Find where the given text appears and provide that cell's center as [x, y] coordinate. 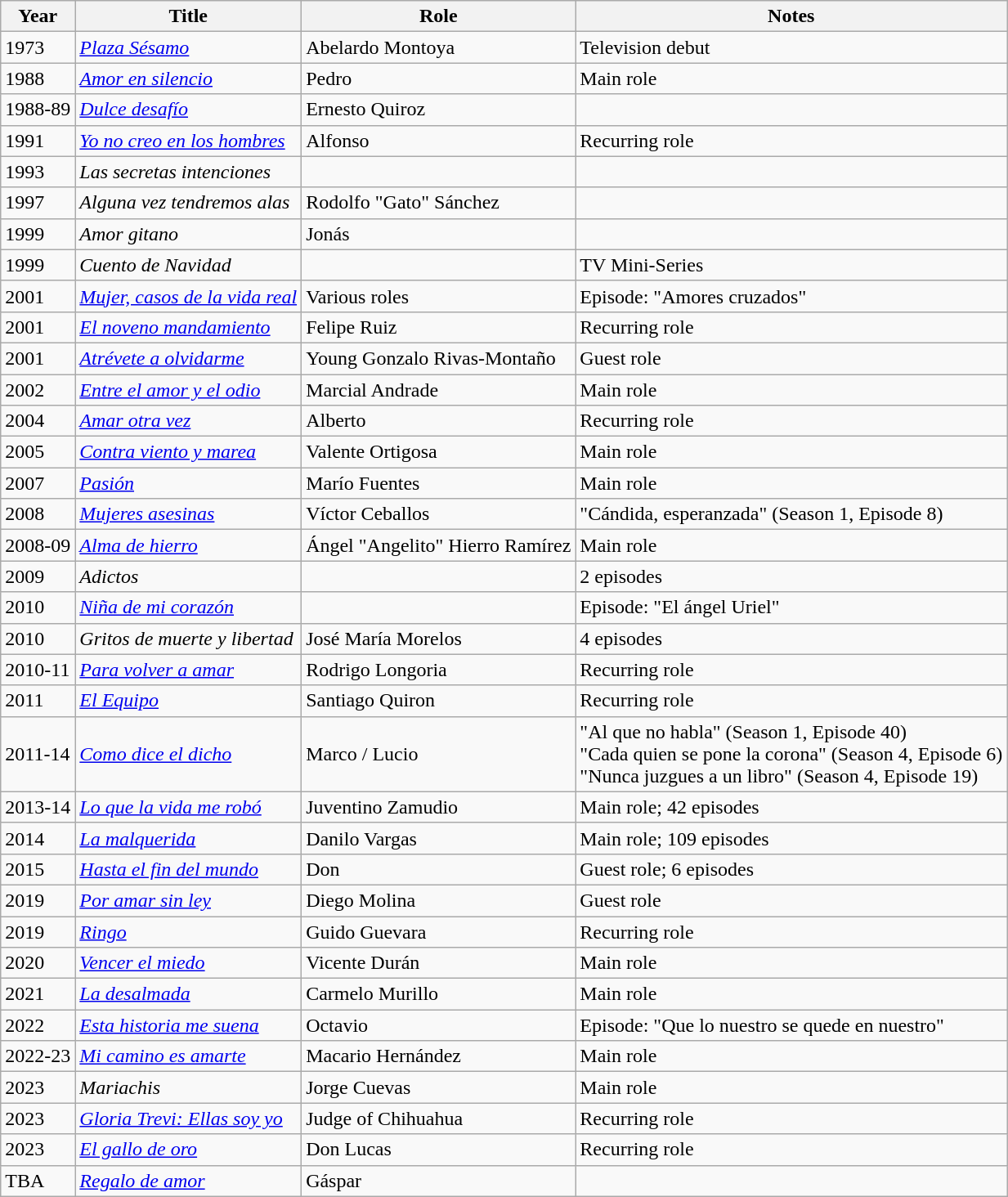
Ángel "Angelito" Hierro Ramírez [438, 545]
2011-14 [38, 754]
2008-09 [38, 545]
Abelardo Montoya [438, 47]
La desalmada [188, 994]
Pedro [438, 78]
Young Gonzalo Rivas-Montaño [438, 358]
Ernesto Quiroz [438, 110]
4 episodes [791, 639]
El gallo de oro [188, 1150]
Carmelo Murillo [438, 994]
Marcial Andrade [438, 390]
Title [188, 16]
TV Mini-Series [791, 265]
Las secretas intenciones [188, 172]
Marío Fuentes [438, 483]
Don Lucas [438, 1150]
Main role; 42 episodes [791, 807]
Alguna vez tendremos alas [188, 203]
Various roles [438, 296]
Mi camino es amarte [188, 1056]
Television debut [791, 47]
2005 [38, 452]
Alma de hierro [188, 545]
Gloria Trevi: Ellas soy yo [188, 1119]
2008 [38, 514]
Como dice el dicho [188, 754]
Mariachis [188, 1087]
2 episodes [791, 576]
Octavio [438, 1025]
Yo no creo en los hombres [188, 141]
2011 [38, 701]
Mujeres asesinas [188, 514]
2014 [38, 838]
Gritos de muerte y libertad [188, 639]
Amar otra vez [188, 421]
El noveno mandamiento [188, 327]
Marco / Lucio [438, 754]
Por amar sin ley [188, 900]
1993 [38, 172]
1997 [38, 203]
Jorge Cuevas [438, 1087]
Hasta el fin del mundo [188, 869]
Víctor Ceballos [438, 514]
Contra viento y marea [188, 452]
"Cándida, esperanzada" (Season 1, Episode 8) [791, 514]
2020 [38, 963]
"Al que no habla" (Season 1, Episode 40)"Cada quien se pone la corona" (Season 4, Episode 6)"Nunca juzgues a un libro" (Season 4, Episode 19) [791, 754]
Guido Guevara [438, 931]
2022 [38, 1025]
1988-89 [38, 110]
Esta historia me suena [188, 1025]
Mujer, casos de la vida real [188, 296]
Alberto [438, 421]
Amor gitano [188, 234]
Don [438, 869]
Notes [791, 16]
La malquerida [188, 838]
2015 [38, 869]
Dulce desafío [188, 110]
2010-11 [38, 670]
Episode: "El ángel Uriel" [791, 607]
Vicente Durán [438, 963]
Guest role; 6 episodes [791, 869]
Plaza Sésamo [188, 47]
Regalo de amor [188, 1181]
Main role; 109 episodes [791, 838]
José María Morelos [438, 639]
Year [38, 16]
Rodolfo "Gato" Sánchez [438, 203]
Entre el amor y el odio [188, 390]
2004 [38, 421]
2009 [38, 576]
Alfonso [438, 141]
2021 [38, 994]
TBA [38, 1181]
Episode: "Amores cruzados" [791, 296]
Atrévete a olvidarme [188, 358]
Niña de mi corazón [188, 607]
2007 [38, 483]
El Equipo [188, 701]
Santiago Quiron [438, 701]
Pasión [188, 483]
Adictos [188, 576]
Judge of Chihuahua [438, 1119]
Cuento de Navidad [188, 265]
1973 [38, 47]
Vencer el miedo [188, 963]
1991 [38, 141]
Macario Hernández [438, 1056]
1988 [38, 78]
Danilo Vargas [438, 838]
Role [438, 16]
Felipe Ruiz [438, 327]
2022-23 [38, 1056]
Gáspar [438, 1181]
Valente Ortigosa [438, 452]
Episode: "Que lo nuestro se quede en nuestro" [791, 1025]
2002 [38, 390]
Ringo [188, 931]
Jonás [438, 234]
Rodrigo Longoria [438, 670]
Juventino Zamudio [438, 807]
Amor en silencio [188, 78]
2013-14 [38, 807]
Lo que la vida me robó [188, 807]
Diego Molina [438, 900]
Para volver a amar [188, 670]
